Return (X, Y) of the center of cell containing provided text 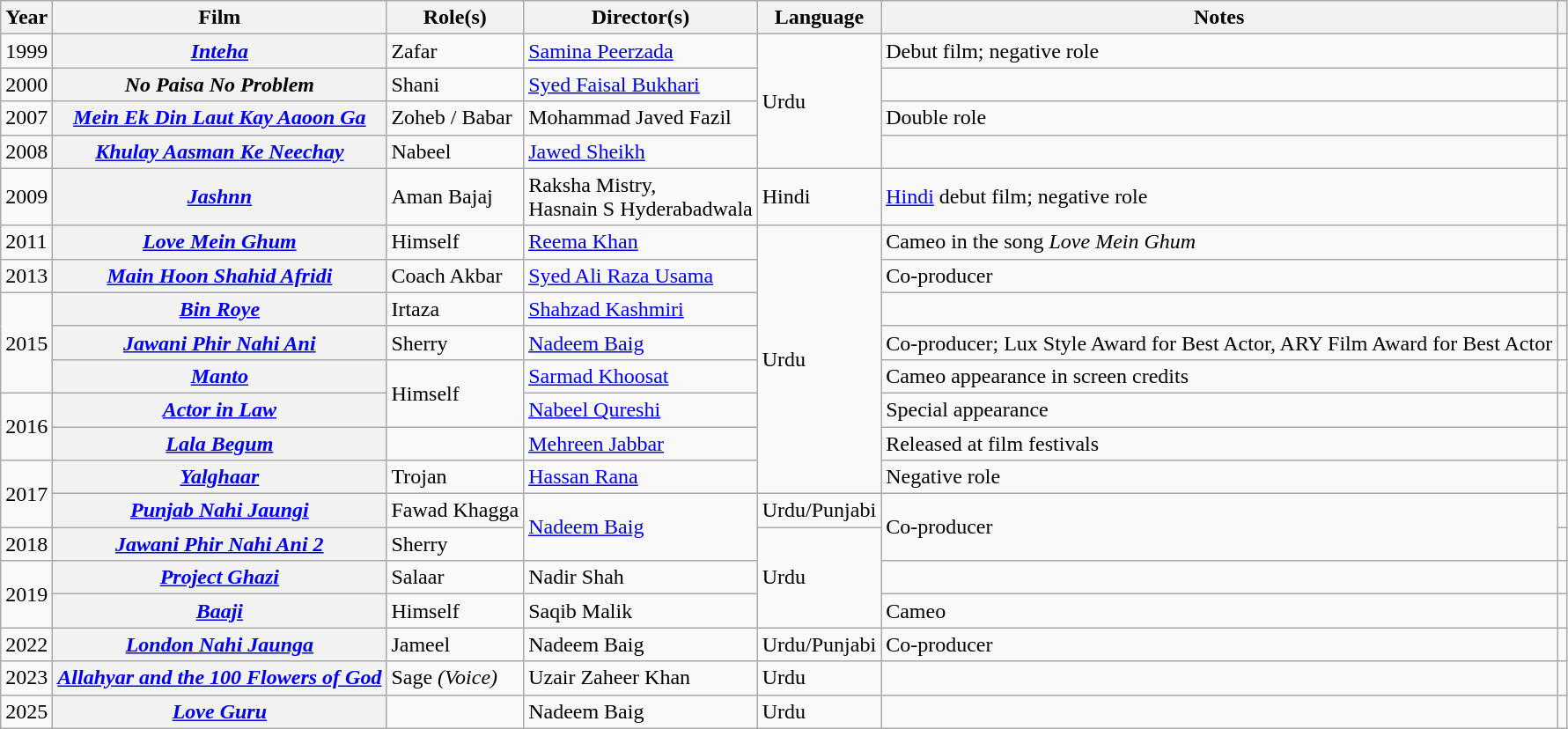
Actor in Law (220, 409)
Samina Peerzada (641, 51)
Mohammad Javed Fazil (641, 118)
2000 (26, 85)
Released at film festivals (1219, 443)
Year (26, 18)
Notes (1219, 18)
Negative role (1219, 477)
Debut film; negative role (1219, 51)
Manto (220, 376)
2018 (26, 544)
Shani (455, 85)
Trojan (455, 477)
Saqib Malik (641, 611)
Mehreen Jabbar (641, 443)
Jashnn (220, 197)
Zoheb / Babar (455, 118)
Mein Ek Din Laut Kay Aaoon Ga (220, 118)
2011 (26, 242)
Lala Begum (220, 443)
Syed Ali Raza Usama (641, 276)
Jawed Sheikh (641, 151)
Film (220, 18)
Director(s) (641, 18)
Baaji (220, 611)
Main Hoon Shahid Afridi (220, 276)
2013 (26, 276)
2016 (26, 426)
Special appearance (1219, 409)
Cameo (1219, 611)
Double role (1219, 118)
Cameo appearance in screen credits (1219, 376)
Co-producer; Lux Style Award for Best Actor, ARY Film Award for Best Actor (1219, 342)
Aman Bajaj (455, 197)
Hindi (819, 197)
2022 (26, 644)
1999 (26, 51)
Role(s) (455, 18)
Fawad Khagga (455, 511)
Reema Khan (641, 242)
Jawani Phir Nahi Ani (220, 342)
Uzair Zaheer Khan (641, 678)
Nadir Shah (641, 578)
2015 (26, 342)
Jawani Phir Nahi Ani 2 (220, 544)
Language (819, 18)
Hindi debut film; negative role (1219, 197)
Nabeel Qureshi (641, 409)
No Paisa No Problem (220, 85)
2017 (26, 494)
Love Guru (220, 711)
2008 (26, 151)
Salaar (455, 578)
Syed Faisal Bukhari (641, 85)
Sage (Voice) (455, 678)
Nabeel (455, 151)
Sarmad Khoosat (641, 376)
Hassan Rana (641, 477)
Coach Akbar (455, 276)
Irtaza (455, 309)
2009 (26, 197)
Allahyar and the 100 Flowers of God (220, 678)
2023 (26, 678)
Yalghaar (220, 477)
Khulay Aasman Ke Neechay (220, 151)
2019 (26, 594)
Bin Roye (220, 309)
2025 (26, 711)
Project Ghazi (220, 578)
Jameel (455, 644)
London Nahi Jaunga (220, 644)
Inteha (220, 51)
Love Mein Ghum (220, 242)
2007 (26, 118)
Raksha Mistry, Hasnain S Hyderabadwala (641, 197)
Cameo in the song Love Mein Ghum (1219, 242)
Shahzad Kashmiri (641, 309)
Zafar (455, 51)
Punjab Nahi Jaungi (220, 511)
